Detect which cell encompasses the target text, then output its [x, y] center coordinate. 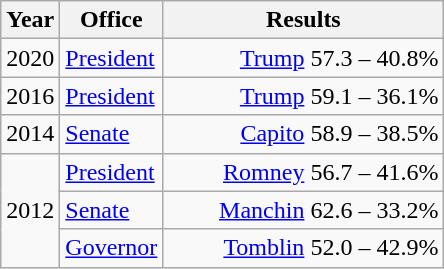
Trump 57.3 – 40.8% [304, 58]
Year [30, 20]
2012 [30, 210]
Tomblin 52.0 – 42.9% [304, 248]
Governor [112, 248]
Manchin 62.6 – 33.2% [304, 210]
2014 [30, 134]
Office [112, 20]
Capito 58.9 – 38.5% [304, 134]
2020 [30, 58]
2016 [30, 96]
Results [304, 20]
Romney 56.7 – 41.6% [304, 172]
Trump 59.1 – 36.1% [304, 96]
